Determine the (x, y) coordinate at the center of the cell enclosing the given text.  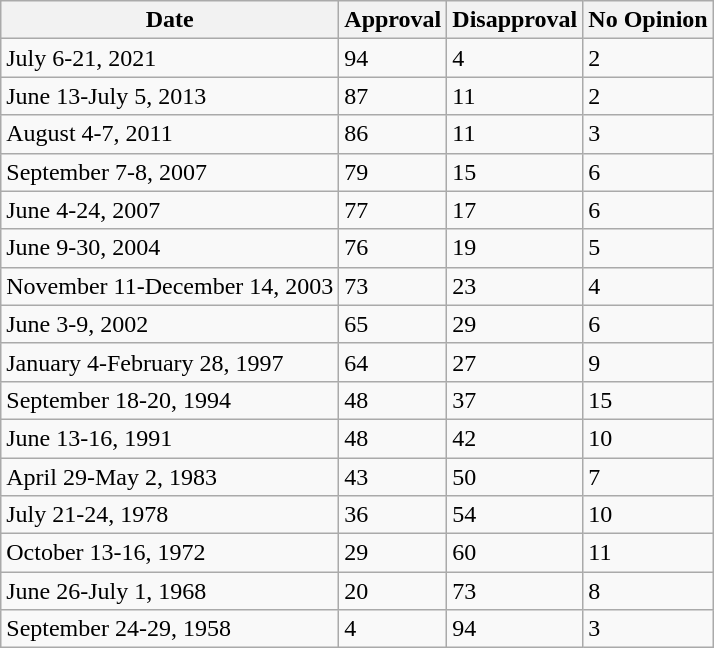
Approval (393, 20)
65 (393, 324)
87 (393, 96)
Disapproval (515, 20)
September 24-29, 1958 (170, 629)
No Opinion (648, 20)
8 (648, 591)
23 (515, 286)
36 (393, 515)
November 11-December 14, 2003 (170, 286)
79 (393, 172)
5 (648, 248)
19 (515, 248)
43 (393, 477)
July 21-24, 1978 (170, 515)
7 (648, 477)
September 18-20, 1994 (170, 400)
54 (515, 515)
July 6-21, 2021 (170, 58)
October 13-16, 1972 (170, 553)
September 7-8, 2007 (170, 172)
June 26-July 1, 1968 (170, 591)
20 (393, 591)
76 (393, 248)
37 (515, 400)
April 29-May 2, 1983 (170, 477)
August 4-7, 2011 (170, 134)
January 4-February 28, 1997 (170, 362)
Date (170, 20)
86 (393, 134)
June 4-24, 2007 (170, 210)
42 (515, 438)
June 3-9, 2002 (170, 324)
50 (515, 477)
June 13-July 5, 2013 (170, 96)
9 (648, 362)
June 13-16, 1991 (170, 438)
27 (515, 362)
June 9-30, 2004 (170, 248)
64 (393, 362)
17 (515, 210)
60 (515, 553)
77 (393, 210)
